Scan for the cell matching the given text and deliver its [x, y] coordinate at center. 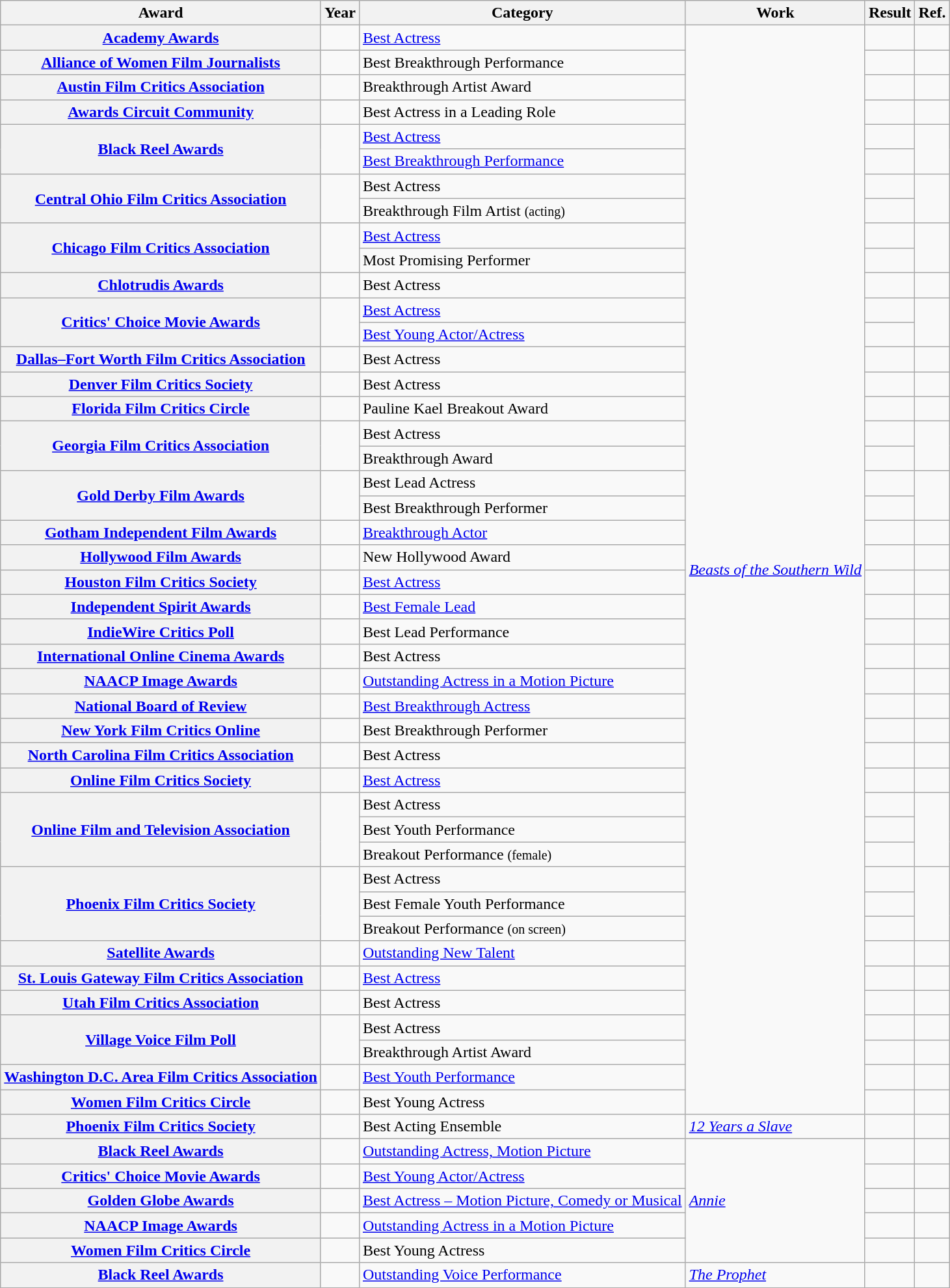
Florida Film Critics Circle [161, 409]
Dallas–Fort Worth Film Critics Association [161, 360]
IndieWire Critics Poll [161, 631]
Independent Spirit Awards [161, 607]
Outstanding Actress, Motion Picture [522, 1151]
Gotham Independent Film Awards [161, 532]
Houston Film Critics Society [161, 582]
St. Louis Gateway Film Critics Association [161, 978]
Outstanding Voice Performance [522, 1275]
Annie [775, 1201]
Online Film and Television Association [161, 830]
Austin Film Critics Association [161, 87]
Denver Film Critics Society [161, 384]
Best Acting Ensemble [522, 1127]
Hollywood Film Awards [161, 557]
Pauline Kael Breakout Award [522, 409]
Best Lead Actress [522, 483]
Central Ohio Film Critics Association [161, 198]
The Prophet [775, 1275]
Chlotrudis Awards [161, 285]
Best Female Lead [522, 607]
12 Years a Slave [775, 1127]
Breakthrough Actor [522, 532]
Online Film Critics Society [161, 780]
Breakout Performance (female) [522, 854]
Best Lead Performance [522, 631]
Best Actress – Motion Picture, Comedy or Musical [522, 1201]
Award [161, 13]
Work [775, 13]
Chicago Film Critics Association [161, 248]
Washington D.C. Area Film Critics Association [161, 1077]
Best Female Youth Performance [522, 904]
Breakout Performance (on screen) [522, 928]
Gold Derby Film Awards [161, 495]
Outstanding New Talent [522, 953]
Alliance of Women Film Journalists [161, 62]
Ref. [932, 13]
North Carolina Film Critics Association [161, 756]
Awards Circuit Community [161, 112]
Utah Film Critics Association [161, 1003]
Georgia Film Critics Association [161, 446]
Year [339, 13]
Most Promising Performer [522, 260]
Beasts of the Southern Wild [775, 570]
Best Actress in a Leading Role [522, 112]
National Board of Review [161, 705]
International Online Cinema Awards [161, 656]
Village Voice Film Poll [161, 1040]
Category [522, 13]
Breakthrough Film Artist (acting) [522, 211]
Best Breakthrough Actress [522, 705]
Satellite Awards [161, 953]
New York Film Critics Online [161, 731]
Breakthrough Award [522, 458]
Academy Awards [161, 38]
Result [890, 13]
Golden Globe Awards [161, 1201]
New Hollywood Award [522, 557]
